Return the [x, y] coordinate for the center point of the cell that contains the specified text.  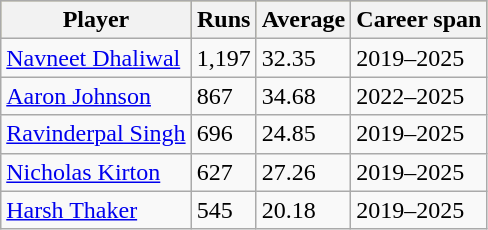
Player [96, 20]
867 [224, 96]
627 [224, 172]
Harsh Thaker [96, 210]
696 [224, 134]
545 [224, 210]
Average [304, 20]
Aaron Johnson [96, 96]
20.18 [304, 210]
32.35 [304, 58]
1,197 [224, 58]
Navneet Dhaliwal [96, 58]
Runs [224, 20]
2022–2025 [419, 96]
Nicholas Kirton [96, 172]
34.68 [304, 96]
Ravinderpal Singh [96, 134]
Career span [419, 20]
27.26 [304, 172]
24.85 [304, 134]
